From the cell containing the given text, extract its center point as (x, y) coordinate. 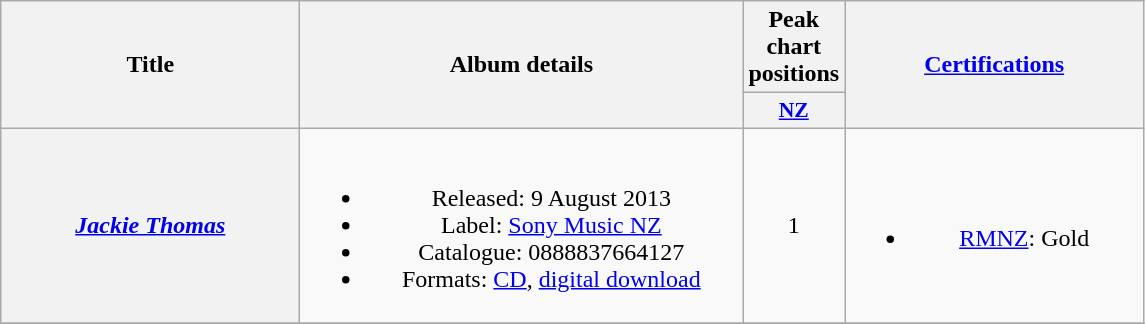
RMNZ: Gold (994, 225)
Released: 9 August 2013Label: Sony Music NZCatalogue: 0888837664127Formats: CD, digital download (522, 225)
Album details (522, 65)
Certifications (994, 65)
1 (794, 225)
Title (150, 65)
Jackie Thomas (150, 225)
Peak chart positions (794, 47)
NZ (794, 111)
